Capture the cell that displays the provided text and extract its (X, Y) central coordinate. 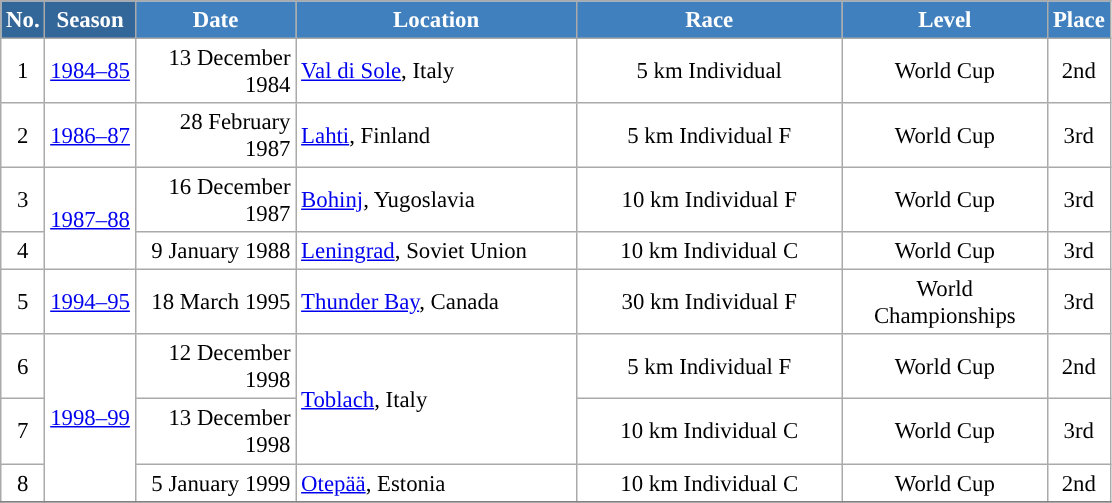
Race (709, 20)
Season (90, 20)
6 (23, 366)
World Championships (945, 302)
9 January 1988 (216, 251)
1998–99 (90, 418)
5 (23, 302)
Lahti, Finland (436, 136)
5 km Individual (709, 72)
Bohinj, Yugoslavia (436, 200)
12 December 1998 (216, 366)
Val di Sole, Italy (436, 72)
8 (23, 483)
16 December 1987 (216, 200)
30 km Individual F (709, 302)
18 March 1995 (216, 302)
1984–85 (90, 72)
Location (436, 20)
13 December 1998 (216, 432)
4 (23, 251)
1986–87 (90, 136)
3 (23, 200)
13 December 1984 (216, 72)
10 km Individual F (709, 200)
5 January 1999 (216, 483)
Leningrad, Soviet Union (436, 251)
Date (216, 20)
No. (23, 20)
Otepää, Estonia (436, 483)
28 February 1987 (216, 136)
1987–88 (90, 219)
1994–95 (90, 302)
7 (23, 432)
1 (23, 72)
2 (23, 136)
Thunder Bay, Canada (436, 302)
Level (945, 20)
Toblach, Italy (436, 398)
Place (1079, 20)
